Output the [x, y] coordinate of the center of the cell containing the given text.  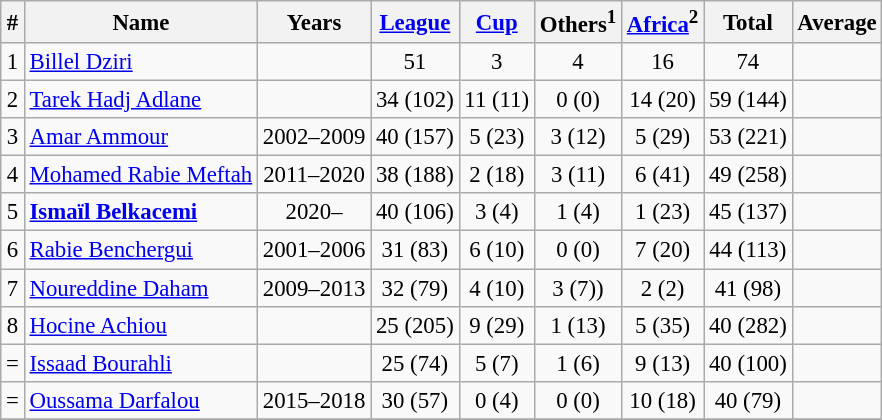
44 (113) [748, 250]
4 (10) [496, 288]
3 (4) [496, 213]
Others1 [578, 22]
Issaad Bourahli [140, 363]
Mohamed Rabie Meftah [140, 175]
2020– [314, 213]
1 (6) [578, 363]
6 (10) [496, 250]
40 (100) [748, 363]
1 (23) [663, 213]
30 (57) [415, 400]
51 [415, 62]
Ismaïl Belkacemi [140, 213]
5 (35) [663, 325]
9 (29) [496, 325]
2009–2013 [314, 288]
3 (7)) [578, 288]
Average [837, 22]
League [415, 22]
5 [12, 213]
Cup [496, 22]
7 [12, 288]
31 (83) [415, 250]
40 (157) [415, 137]
1 (4) [578, 213]
34 (102) [415, 100]
Hocine Achiou [140, 325]
14 (20) [663, 100]
3 (12) [578, 137]
74 [748, 62]
Tarek Hadj Adlane [140, 100]
6 (41) [663, 175]
2 (2) [663, 288]
Rabie Benchergui [140, 250]
59 (144) [748, 100]
40 (106) [415, 213]
0 (4) [496, 400]
2001–2006 [314, 250]
8 [12, 325]
1 (13) [578, 325]
Oussama Darfalou [140, 400]
Name [140, 22]
9 (13) [663, 363]
Africa2 [663, 22]
53 (221) [748, 137]
Billel Dziri [140, 62]
Total [748, 22]
10 (18) [663, 400]
40 (79) [748, 400]
45 (137) [748, 213]
32 (79) [415, 288]
Amar Ammour [140, 137]
5 (29) [663, 137]
2011–2020 [314, 175]
40 (282) [748, 325]
38 (188) [415, 175]
6 [12, 250]
2015–2018 [314, 400]
2002–2009 [314, 137]
49 (258) [748, 175]
41 (98) [748, 288]
3 (11) [578, 175]
5 (23) [496, 137]
11 (11) [496, 100]
25 (74) [415, 363]
1 [12, 62]
2 [12, 100]
25 (205) [415, 325]
# [12, 22]
5 (7) [496, 363]
16 [663, 62]
7 (20) [663, 250]
2 (18) [496, 175]
Years [314, 22]
Noureddine Daham [140, 288]
